Return [x, y] of the center of cell containing provided text 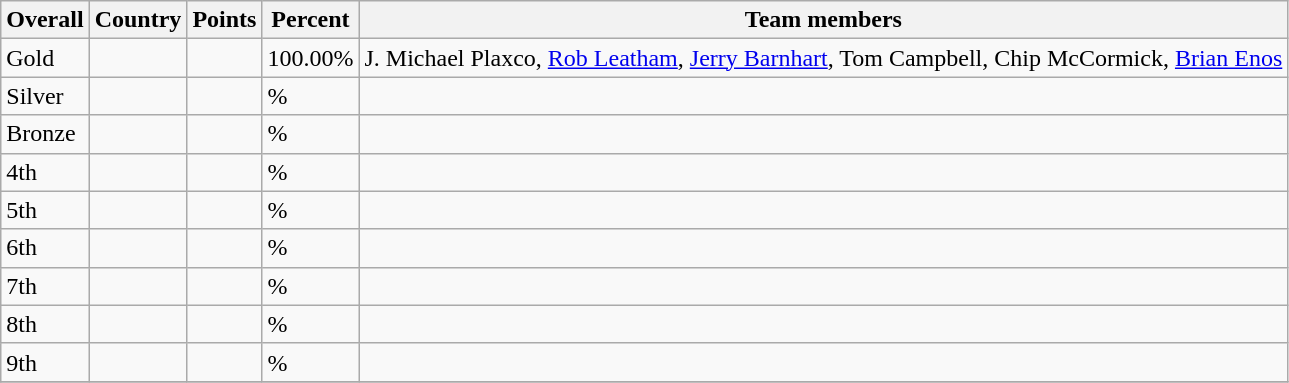
9th [45, 362]
5th [45, 210]
J. Michael Plaxco, Rob Leatham, Jerry Barnhart, Tom Campbell, Chip McCormick, Brian Enos [824, 58]
Gold [45, 58]
8th [45, 324]
Country [138, 20]
6th [45, 248]
Bronze [45, 134]
Points [224, 20]
Percent [310, 20]
4th [45, 172]
Silver [45, 96]
7th [45, 286]
Overall [45, 20]
Team members [824, 20]
100.00% [310, 58]
